Output the [X, Y] coordinate of the center of the cell containing the given text.  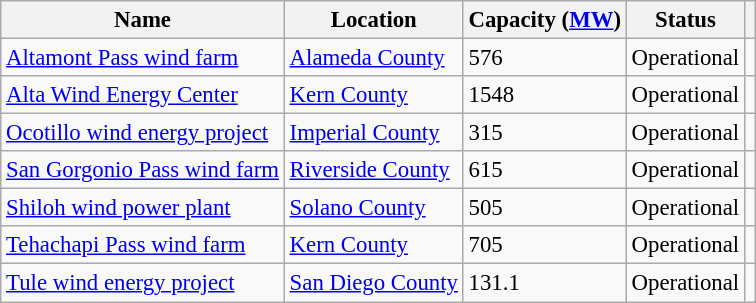
Tule wind energy project [143, 283]
505 [544, 208]
315 [544, 133]
Status [685, 20]
1548 [544, 95]
Solano County [374, 208]
San Diego County [374, 283]
Capacity (MW) [544, 20]
Alta Wind Energy Center [143, 95]
Ocotillo wind energy project [143, 133]
Alameda County [374, 58]
Shiloh wind power plant [143, 208]
Tehachapi Pass wind farm [143, 245]
576 [544, 58]
Riverside County [374, 170]
Imperial County [374, 133]
Location [374, 20]
615 [544, 170]
Name [143, 20]
131.1 [544, 283]
San Gorgonio Pass wind farm [143, 170]
705 [544, 245]
Altamont Pass wind farm [143, 58]
